Find where the given text appears and provide that cell's center as [X, Y] coordinate. 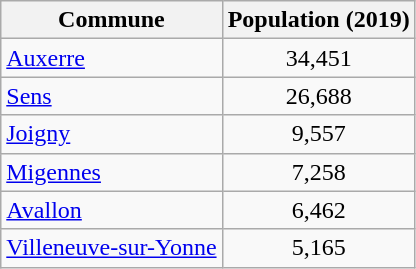
Joigny [112, 134]
34,451 [318, 58]
Sens [112, 96]
Avallon [112, 210]
Population (2019) [318, 20]
Commune [112, 20]
26,688 [318, 96]
Villeneuve-sur-Yonne [112, 248]
7,258 [318, 172]
6,462 [318, 210]
Auxerre [112, 58]
5,165 [318, 248]
Migennes [112, 172]
9,557 [318, 134]
